Capture the cell that displays the provided text and extract its [X, Y] central coordinate. 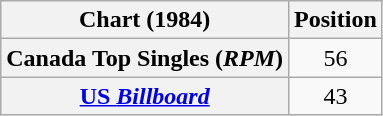
Canada Top Singles (RPM) [145, 58]
56 [336, 58]
US Billboard [145, 96]
43 [336, 96]
Position [336, 20]
Chart (1984) [145, 20]
